Determine the (X, Y) coordinate at the center of the cell enclosing the given text.  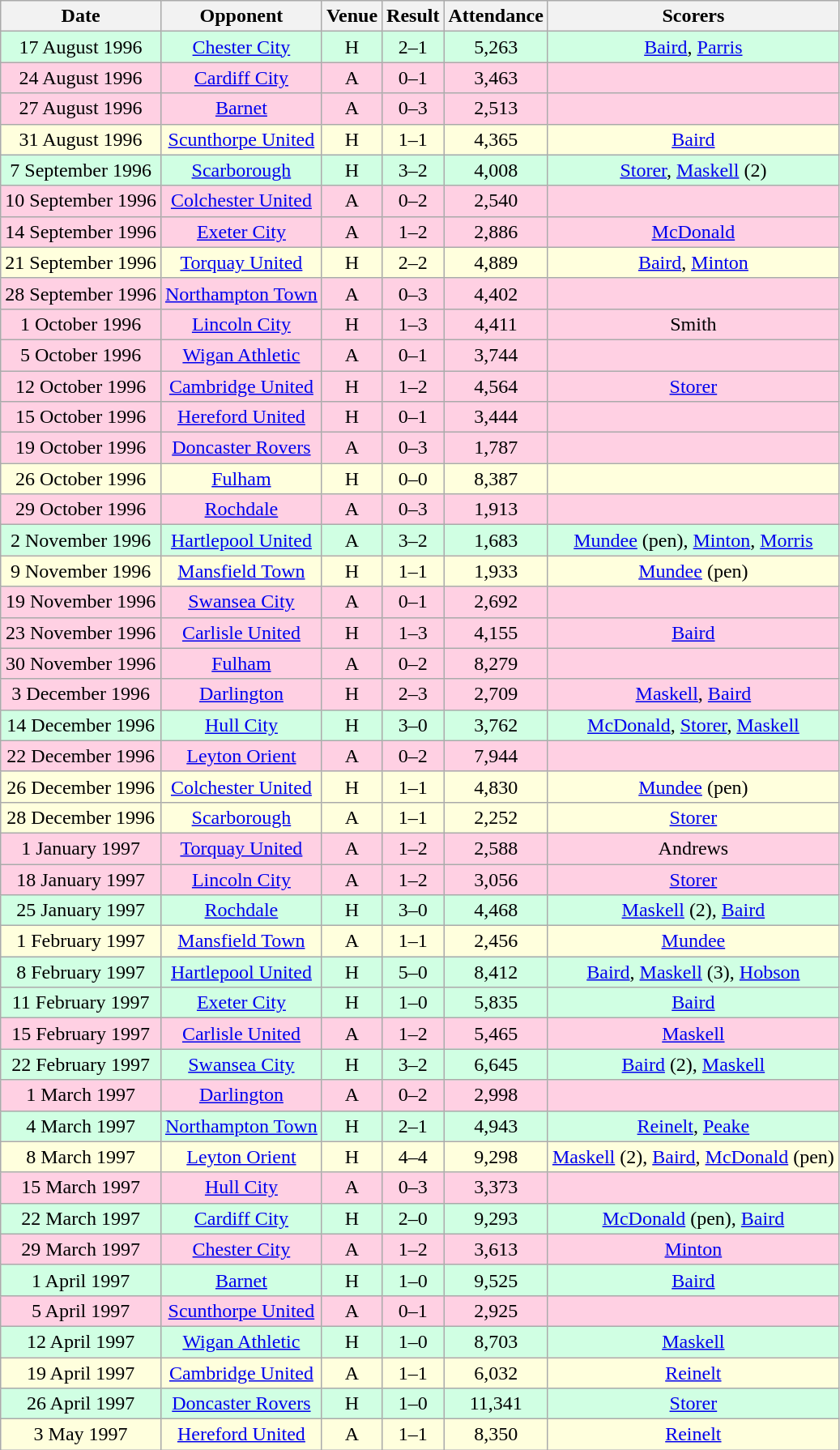
31 August 1996 (81, 139)
27 August 1996 (81, 109)
3,444 (496, 417)
3,762 (496, 725)
8 March 1997 (81, 1157)
5 April 1997 (81, 1311)
2,588 (496, 848)
Maskell (2), Baird (693, 911)
2,692 (496, 602)
23 November 1996 (81, 633)
Result (413, 16)
9 November 1996 (81, 571)
8,279 (496, 663)
1,683 (496, 540)
4 March 1997 (81, 1126)
28 December 1996 (81, 817)
4,402 (496, 293)
Mundee (pen), Minton, Morris (693, 540)
30 November 1996 (81, 663)
9,293 (496, 1218)
21 September 1996 (81, 262)
19 October 1996 (81, 448)
2,540 (496, 201)
19 April 1997 (81, 1373)
Baird (2), Maskell (693, 1064)
4,830 (496, 787)
15 February 1997 (81, 1034)
8,412 (496, 972)
22 March 1997 (81, 1218)
Date (81, 16)
Reinelt, Peake (693, 1126)
2,886 (496, 232)
8 February 1997 (81, 972)
1 March 1997 (81, 1095)
11,341 (496, 1404)
2–3 (413, 694)
28 September 1996 (81, 293)
6,645 (496, 1064)
8,350 (496, 1435)
2,998 (496, 1095)
18 January 1997 (81, 879)
1 January 1997 (81, 848)
3,744 (496, 355)
26 December 1996 (81, 787)
2,252 (496, 817)
3,463 (496, 78)
15 October 1996 (81, 417)
Baird, Minton (693, 262)
3,056 (496, 879)
Scorers (693, 16)
5 October 1996 (81, 355)
3,373 (496, 1188)
26 October 1996 (81, 479)
Opponent (241, 16)
5,465 (496, 1034)
5,263 (496, 47)
12 April 1997 (81, 1341)
0–0 (413, 479)
8,387 (496, 479)
1,787 (496, 448)
2–0 (413, 1218)
4,889 (496, 262)
Baird, Parris (693, 47)
29 October 1996 (81, 510)
14 December 1996 (81, 725)
Venue (352, 16)
2–2 (413, 262)
4,411 (496, 324)
Andrews (693, 848)
Storer, Maskell (2) (693, 170)
4,564 (496, 386)
Minton (693, 1249)
2 November 1996 (81, 540)
4,155 (496, 633)
9,298 (496, 1157)
10 September 1996 (81, 201)
22 December 1996 (81, 756)
5,835 (496, 1003)
3 May 1997 (81, 1435)
Mundee (693, 941)
1,933 (496, 571)
8,703 (496, 1341)
5–0 (413, 972)
7,944 (496, 756)
Attendance (496, 16)
Smith (693, 324)
14 September 1996 (81, 232)
2,925 (496, 1311)
McDonald (pen), Baird (693, 1218)
4,468 (496, 911)
McDonald (693, 232)
26 April 1997 (81, 1404)
Maskell (2), Baird, McDonald (pen) (693, 1157)
15 March 1997 (81, 1188)
4–4 (413, 1157)
7 September 1996 (81, 170)
25 January 1997 (81, 911)
1,913 (496, 510)
9,525 (496, 1280)
Maskell, Baird (693, 694)
1 October 1996 (81, 324)
3,613 (496, 1249)
1 April 1997 (81, 1280)
17 August 1996 (81, 47)
2,456 (496, 941)
12 October 1996 (81, 386)
4,365 (496, 139)
4,008 (496, 170)
2,709 (496, 694)
3 December 1996 (81, 694)
22 February 1997 (81, 1064)
4,943 (496, 1126)
2,513 (496, 109)
29 March 1997 (81, 1249)
11 February 1997 (81, 1003)
Baird, Maskell (3), Hobson (693, 972)
1 February 1997 (81, 941)
McDonald, Storer, Maskell (693, 725)
19 November 1996 (81, 602)
24 August 1996 (81, 78)
6,032 (496, 1373)
